Capture the cell that displays the provided text and extract its (x, y) central coordinate. 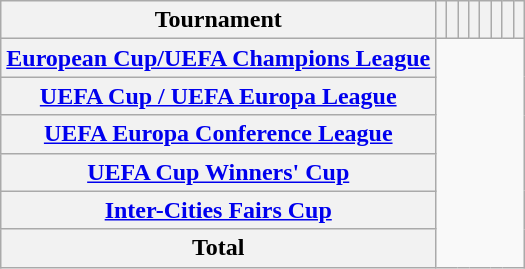
Inter-Cities Fairs Cup (218, 210)
Total (218, 248)
UEFA Cup Winners' Cup (218, 172)
Tournament (218, 20)
European Cup/UEFA Champions League (218, 58)
UEFA Europa Conference League (218, 134)
UEFA Cup / UEFA Europa League (218, 96)
